Output the [X, Y] coordinate of the center of the cell containing the given text.  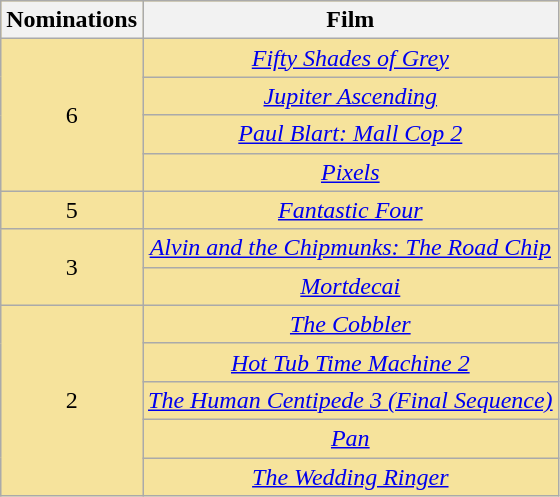
The Wedding Ringer [350, 477]
6 [72, 115]
Alvin and the Chipmunks: The Road Chip [350, 248]
3 [72, 267]
Hot Tub Time Machine 2 [350, 362]
Paul Blart: Mall Cop 2 [350, 134]
5 [72, 210]
Jupiter Ascending [350, 96]
2 [72, 400]
Nominations [72, 20]
The Human Centipede 3 (Final Sequence) [350, 400]
Mortdecai [350, 286]
Film [350, 20]
The Cobbler [350, 324]
Pixels [350, 172]
Fantastic Four [350, 210]
Pan [350, 438]
Fifty Shades of Grey [350, 58]
